Scan for the cell matching the given text and deliver its (X, Y) coordinate at center. 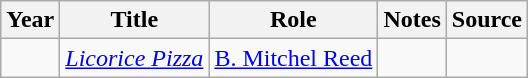
Year (30, 20)
Source (486, 20)
B. Mitchel Reed (294, 58)
Licorice Pizza (134, 58)
Notes (412, 20)
Role (294, 20)
Title (134, 20)
